Scan for the cell matching the given text and deliver its [X, Y] coordinate at center. 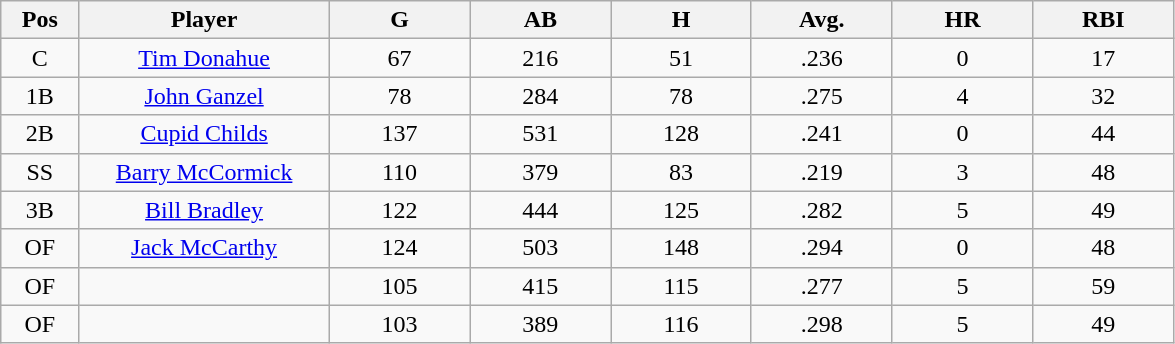
AB [540, 20]
1B [40, 96]
125 [682, 210]
RBI [1104, 20]
110 [400, 172]
379 [540, 172]
3 [962, 172]
103 [400, 324]
51 [682, 58]
H [682, 20]
C [40, 58]
SS [40, 172]
4 [962, 96]
105 [400, 286]
389 [540, 324]
.219 [822, 172]
Tim Donahue [204, 58]
.241 [822, 134]
Barry McCormick [204, 172]
216 [540, 58]
128 [682, 134]
John Ganzel [204, 96]
148 [682, 248]
.298 [822, 324]
59 [1104, 286]
415 [540, 286]
3B [40, 210]
G [400, 20]
.275 [822, 96]
.277 [822, 286]
Jack McCarthy [204, 248]
116 [682, 324]
122 [400, 210]
Avg. [822, 20]
Bill Bradley [204, 210]
67 [400, 58]
32 [1104, 96]
HR [962, 20]
Cupid Childs [204, 134]
.294 [822, 248]
.236 [822, 58]
44 [1104, 134]
124 [400, 248]
137 [400, 134]
Player [204, 20]
.282 [822, 210]
2B [40, 134]
444 [540, 210]
83 [682, 172]
Pos [40, 20]
115 [682, 286]
284 [540, 96]
531 [540, 134]
17 [1104, 58]
503 [540, 248]
